Identify which cell holds the provided text, then report its (X, Y) central coordinate. 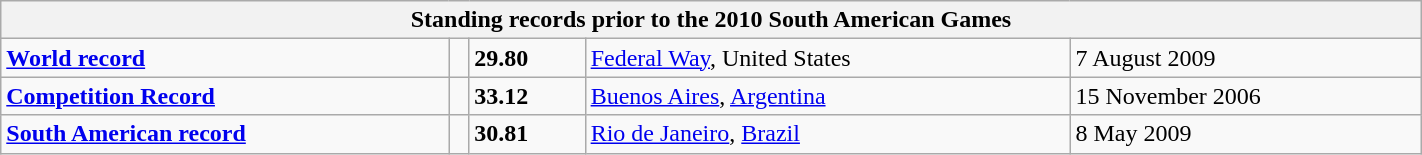
Federal Way, United States (828, 58)
30.81 (527, 134)
Standing records prior to the 2010 South American Games (711, 20)
Buenos Aires, Argentina (828, 96)
8 May 2009 (1246, 134)
29.80 (527, 58)
World record (225, 58)
Rio de Janeiro, Brazil (828, 134)
33.12 (527, 96)
7 August 2009 (1246, 58)
15 November 2006 (1246, 96)
South American record (225, 134)
Competition Record (225, 96)
